Identify which cell holds the provided text, then report its (x, y) central coordinate. 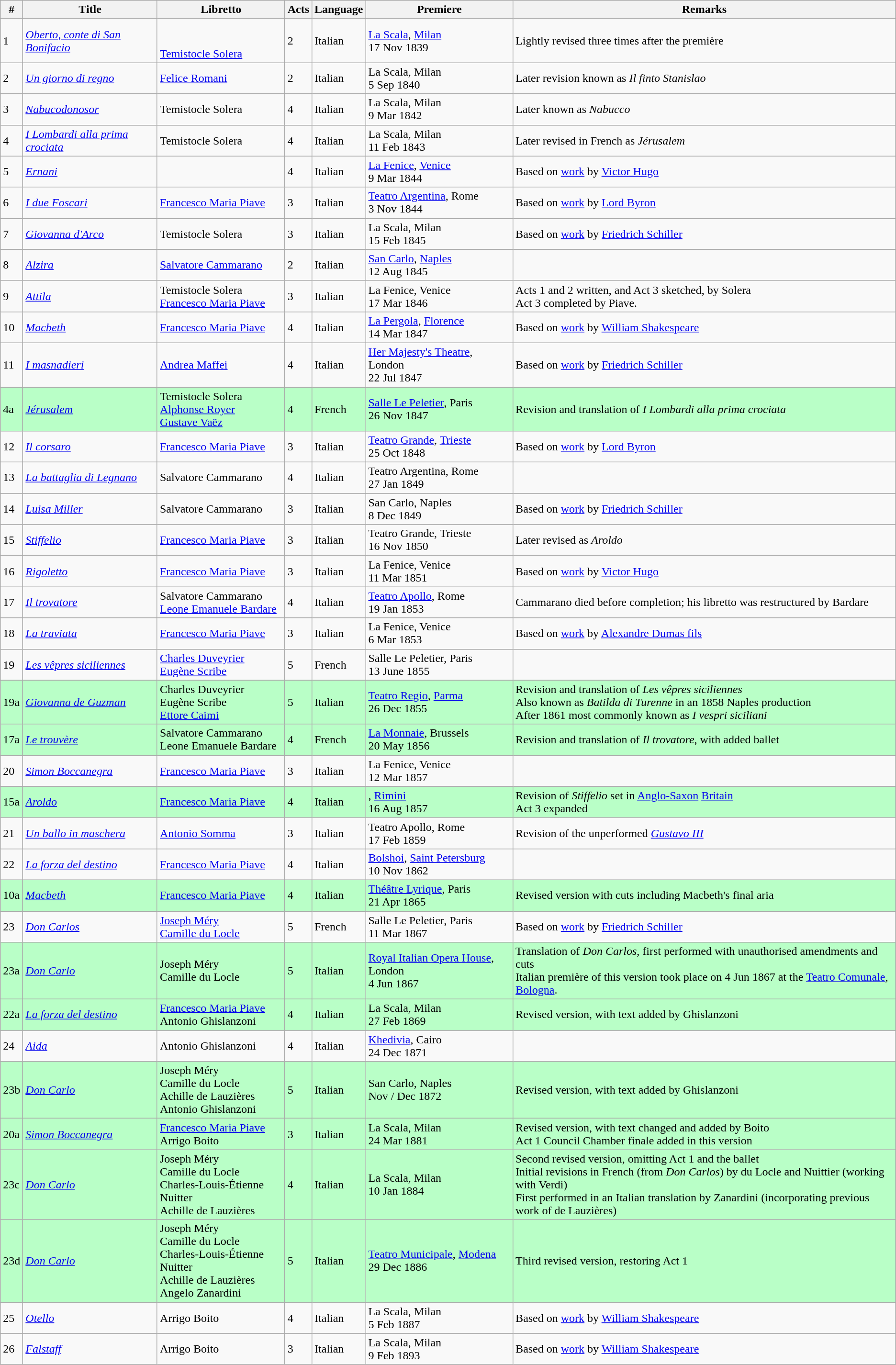
Libretto (221, 10)
7 (11, 234)
Giovanna de Guzman (90, 702)
15 (11, 540)
17a (11, 740)
La Fenice, Venice17 Mar 1846 (439, 296)
Les vêpres siciliennes (90, 664)
Nabucodonosor (90, 109)
Cammarano died before completion; his libretto was restructured by Bardare (705, 602)
19a (11, 702)
Teatro Argentina, Rome3 Nov 1844 (439, 203)
Otello (90, 1318)
Giovanna d'Arco (90, 234)
Revision of the unperformed Gustavo III (705, 833)
17 (11, 602)
13 (11, 478)
Attila (90, 296)
Royal Italian Opera House, London4 Jun 1867 (439, 971)
Joseph MéryCamille du LocleAchille de LauzièresAntonio Ghislanzoni (221, 1090)
19 (11, 664)
Revision and translation of Il trovatore, with added ballet (705, 740)
Revision of Stiffelio set in Anglo-Saxon BritainAct 3 expanded (705, 802)
6 (11, 203)
23d (11, 1261)
La Scala, Milan5 Sep 1840 (439, 78)
21 (11, 833)
20 (11, 771)
Teatro Grande, Trieste25 Oct 1848 (439, 447)
Temistocle SoleraAlphonse RoyerGustave Vaëz (221, 409)
Salle Le Peletier, Paris11 Mar 1867 (439, 927)
1 (11, 41)
Remarks (705, 10)
Stiffelio (90, 540)
Later known as Nabucco (705, 109)
Khedivia, Cairo24 Dec 1871 (439, 1046)
Lightly revised three times after the première (705, 41)
Her Majesty's Theatre, London22 Jul 1847 (439, 365)
Teatro Municipale, Modena29 Dec 1886 (439, 1261)
Charles DuveyrierEugène Scribe (221, 664)
Bolshoi, Saint Petersburg10 Nov 1862 (439, 864)
4a (11, 409)
Acts 1 and 2 written, and Act 3 sketched, by SoleraAct 3 completed by Piave. (705, 296)
Un ballo in maschera (90, 833)
Teatro Grande, Trieste16 Nov 1850 (439, 540)
23 (11, 927)
La Scala, Milan9 Feb 1893 (439, 1349)
Teatro Regio, Parma26 Dec 1855 (439, 702)
Later revised as Aroldo (705, 540)
Un giorno di regno (90, 78)
Teatro Argentina, Rome27 Jan 1849 (439, 478)
Joseph MéryCamille du LocleCharles-Louis-Étienne NuitterAchille de Lauzières (221, 1185)
Revised version, with text changed and added by BoitoAct 1 Council Chamber finale added in this version (705, 1134)
I Lombardi alla prima crociata (90, 141)
24 (11, 1046)
Jérusalem (90, 409)
San Carlo, Naples12 Aug 1845 (439, 265)
Charles DuveyrierEugène ScribeEttore Caimi (221, 702)
Felice Romani (221, 78)
Salle Le Peletier, Paris13 June 1855 (439, 664)
La Scala, Milan11 Feb 1843 (439, 141)
Temistocle SoleraFrancesco Maria Piave (221, 296)
Aroldo (90, 802)
I due Foscari (90, 203)
Third revised version, restoring Act 1 (705, 1261)
25 (11, 1318)
Revision and translation of I Lombardi alla prima crociata (705, 409)
10 (11, 327)
11 (11, 365)
9 (11, 296)
San Carlo, NaplesNov / Dec 1872 (439, 1090)
La Scala, Milan9 Mar 1842 (439, 109)
La battaglia di Legnano (90, 478)
Language (339, 10)
Aida (90, 1046)
Don Carlos (90, 927)
La Fenice, Venice12 Mar 1857 (439, 771)
# (11, 10)
La Fenice, Venice11 Mar 1851 (439, 571)
12 (11, 447)
Later revised in French as Jérusalem (705, 141)
La Scala, Milan5 Feb 1887 (439, 1318)
Antonio Ghislanzoni (221, 1046)
Based on work by Alexandre Dumas fils (705, 634)
La Scala, Milan17 Nov 1839 (439, 41)
I masnadieri (90, 365)
, Rimini16 Aug 1857 (439, 802)
Title (90, 10)
La traviata (90, 634)
Falstaff (90, 1349)
San Carlo, Naples8 Dec 1849 (439, 509)
La Scala, Milan24 Mar 1881 (439, 1134)
La Scala, Milan15 Feb 1845 (439, 234)
8 (11, 265)
16 (11, 571)
Antonio Somma (221, 833)
Premiere (439, 10)
10a (11, 895)
Salle Le Peletier, Paris26 Nov 1847 (439, 409)
Later revision known as Il finto Stanislao (705, 78)
La Monnaie, Brussels20 May 1856 (439, 740)
Théâtre Lyrique, Paris21 Apr 1865 (439, 895)
23c (11, 1185)
Rigoletto (90, 571)
23a (11, 971)
Teatro Apollo, Rome17 Feb 1859 (439, 833)
Joseph MéryCamille du LocleCharles-Louis-Étienne NuitterAchille de LauzièresAngelo Zanardini (221, 1261)
Il trovatore (90, 602)
La Fenice, Venice6 Mar 1853 (439, 634)
15a (11, 802)
Le trouvère (90, 740)
Oberto, conte di San Bonifacio (90, 41)
Revised version with cuts including Macbeth's final aria (705, 895)
La Pergola, Florence14 Mar 1847 (439, 327)
Alzira (90, 265)
14 (11, 509)
Luisa Miller (90, 509)
Acts (298, 10)
18 (11, 634)
La Fenice, Venice9 Mar 1844 (439, 171)
22a (11, 1015)
La Scala, Milan10 Jan 1884 (439, 1185)
Andrea Maffei (221, 365)
Ernani (90, 171)
Francesco Maria PiaveArrigo Boito (221, 1134)
23b (11, 1090)
Francesco Maria PiaveAntonio Ghislanzoni (221, 1015)
Il corsaro (90, 447)
20a (11, 1134)
Teatro Apollo, Rome19 Jan 1853 (439, 602)
La Scala, Milan27 Feb 1869 (439, 1015)
26 (11, 1349)
22 (11, 864)
